Determine the [X, Y] coordinate at the center of the cell enclosing the given text.  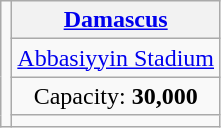
Abbasiyyin Stadium [116, 58]
Capacity: 30,000 [116, 96]
Damascus [116, 20]
